Locate the cell with the specified text and output its (X, Y) center coordinate. 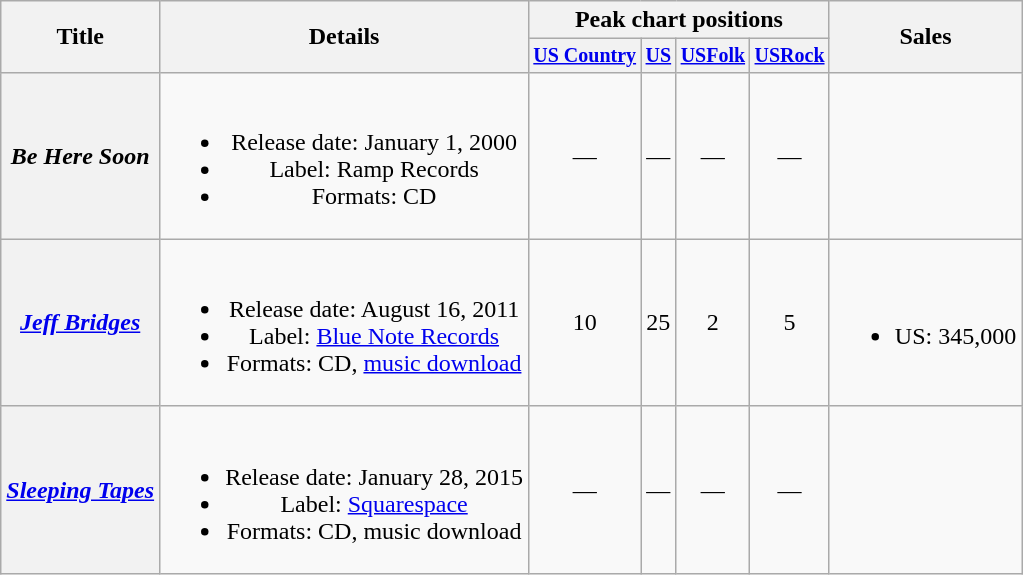
5 (790, 322)
Peak chart positions (680, 20)
Release date: August 16, 2011Label: Blue Note RecordsFormats: CD, music download (344, 322)
US (658, 56)
USFolk (713, 56)
10 (585, 322)
25 (658, 322)
Release date: January 1, 2000Label: Ramp RecordsFormats: CD (344, 156)
USRock (790, 56)
Be Here Soon (80, 156)
US: 345,000 (925, 322)
Sales (925, 37)
Title (80, 37)
Details (344, 37)
Jeff Bridges (80, 322)
Sleeping Tapes (80, 490)
US Country (585, 56)
Release date: January 28, 2015Label: SquarespaceFormats: CD, music download (344, 490)
2 (713, 322)
